Identify which cell holds the provided text, then report its (X, Y) central coordinate. 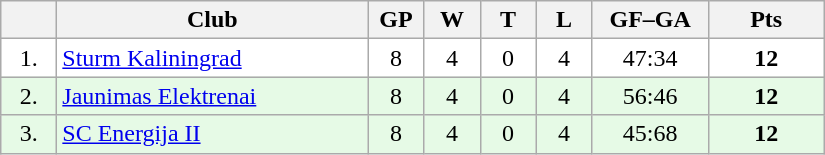
47:34 (650, 58)
45:68 (650, 134)
56:46 (650, 96)
Sturm Kaliningrad (212, 58)
Jaunimas Elektrenai (212, 96)
Club (212, 20)
GF–GA (650, 20)
1. (29, 58)
W (452, 20)
L (564, 20)
GP (396, 20)
2. (29, 96)
3. (29, 134)
SC Energija II (212, 134)
T (508, 20)
Pts (766, 20)
